Capture the cell that displays the provided text and extract its [X, Y] central coordinate. 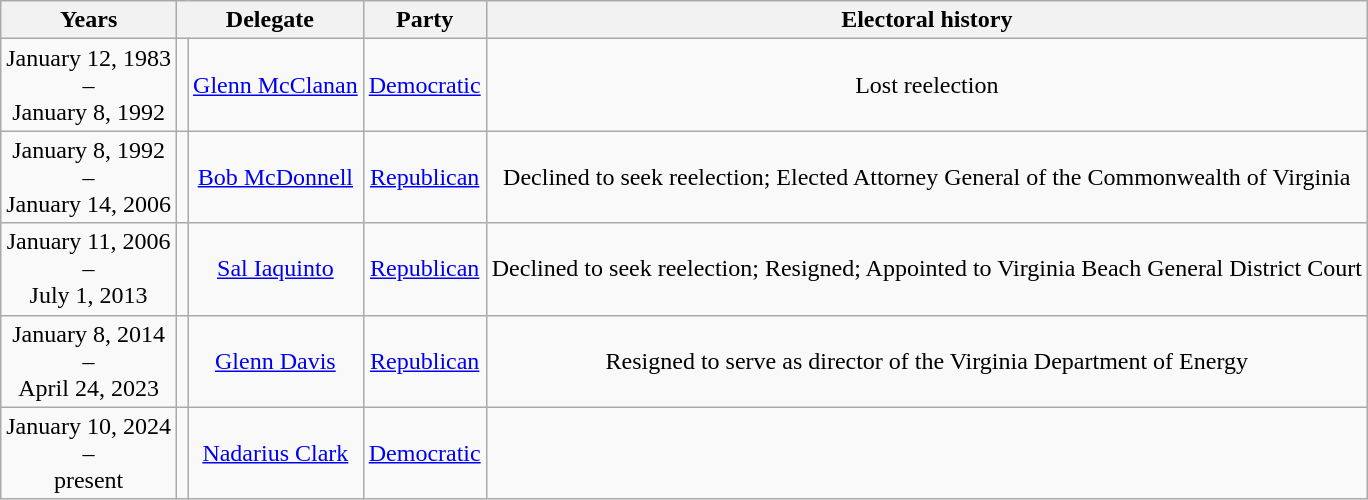
Declined to seek reelection; Elected Attorney General of the Commonwealth of Virginia [926, 177]
January 10, 2024–present [89, 453]
January 8, 2014–April 24, 2023 [89, 361]
Sal Iaquinto [276, 269]
Bob McDonnell [276, 177]
Years [89, 20]
Party [424, 20]
January 12, 1983–January 8, 1992 [89, 85]
Glenn McClanan [276, 85]
Resigned to serve as director of the Virginia Department of Energy [926, 361]
January 8, 1992–January 14, 2006 [89, 177]
Delegate [270, 20]
Lost reelection [926, 85]
Declined to seek reelection; Resigned; Appointed to Virginia Beach General District Court [926, 269]
Electoral history [926, 20]
Glenn Davis [276, 361]
Nadarius Clark [276, 453]
January 11, 2006–July 1, 2013 [89, 269]
